Identify which cell holds the provided text, then report its [X, Y] central coordinate. 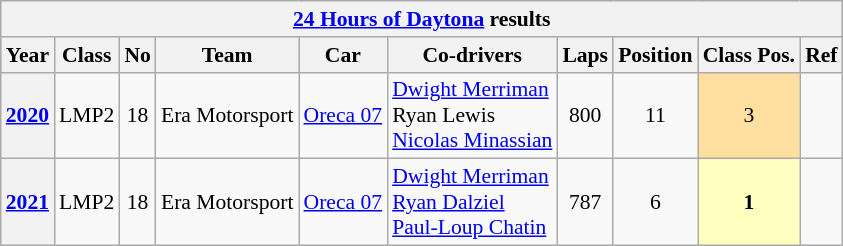
Class Pos. [749, 55]
24 Hours of Daytona results [422, 19]
787 [585, 202]
800 [585, 116]
Co-drivers [472, 55]
Laps [585, 55]
Dwight Merriman Ryan Lewis Nicolas Minassian [472, 116]
Position [655, 55]
1 [749, 202]
11 [655, 116]
6 [655, 202]
Car [342, 55]
2020 [28, 116]
Team [228, 55]
Ref [821, 55]
Dwight Merriman Ryan Dalziel Paul-Loup Chatin [472, 202]
No [138, 55]
3 [749, 116]
Year [28, 55]
2021 [28, 202]
Class [86, 55]
